Extract the [X, Y] coordinate from the center of the cell holding the provided text.  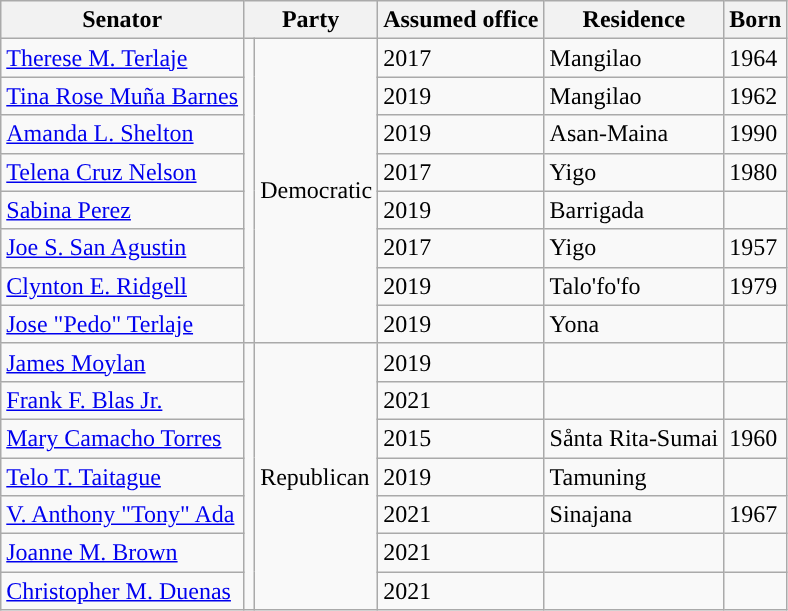
Frank F. Blas Jr. [122, 400]
Sånta Rita-Sumai [634, 438]
Mary Camacho Torres [122, 438]
Assumed office [461, 20]
Joe S. San Agustin [122, 248]
James Moylan [122, 362]
Sabina Perez [122, 210]
1979 [756, 286]
1990 [756, 134]
Amanda L. Shelton [122, 134]
1957 [756, 248]
Democratic [316, 191]
Sinajana [634, 515]
Telo T. Taitague [122, 477]
Therese M. Terlaje [122, 58]
1964 [756, 58]
1960 [756, 438]
Senator [122, 20]
1967 [756, 515]
1980 [756, 172]
Tina Rose Muña Barnes [122, 96]
Joanne M. Brown [122, 553]
Asan-Maina [634, 134]
Republican [316, 476]
1962 [756, 96]
Talo'fo'fo [634, 286]
Residence [634, 20]
V. Anthony "Tony" Ada [122, 515]
Born [756, 20]
Telena Cruz Nelson [122, 172]
Clynton E. Ridgell [122, 286]
Yona [634, 324]
Jose "Pedo" Terlaje [122, 324]
Christopher M. Duenas [122, 591]
Tamuning [634, 477]
Party [311, 20]
Barrigada [634, 210]
2015 [461, 438]
